Extract the (x, y) coordinate from the center of the cell holding the provided text.  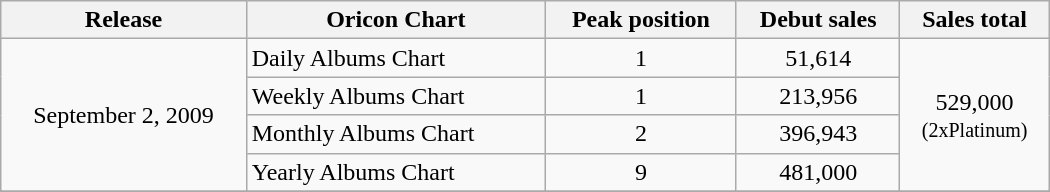
Daily Albums Chart (396, 58)
2 (642, 134)
Sales total (974, 20)
9 (642, 172)
Release (124, 20)
481,000 (818, 172)
Debut sales (818, 20)
529,000(2xPlatinum) (974, 115)
213,956 (818, 96)
Peak position (642, 20)
Yearly Albums Chart (396, 172)
September 2, 2009 (124, 115)
396,943 (818, 134)
51,614 (818, 58)
Oricon Chart (396, 20)
Weekly Albums Chart (396, 96)
Monthly Albums Chart (396, 134)
